Pinpoint the cell where the given text exists, returning its (x, y) midpoint coordinate. 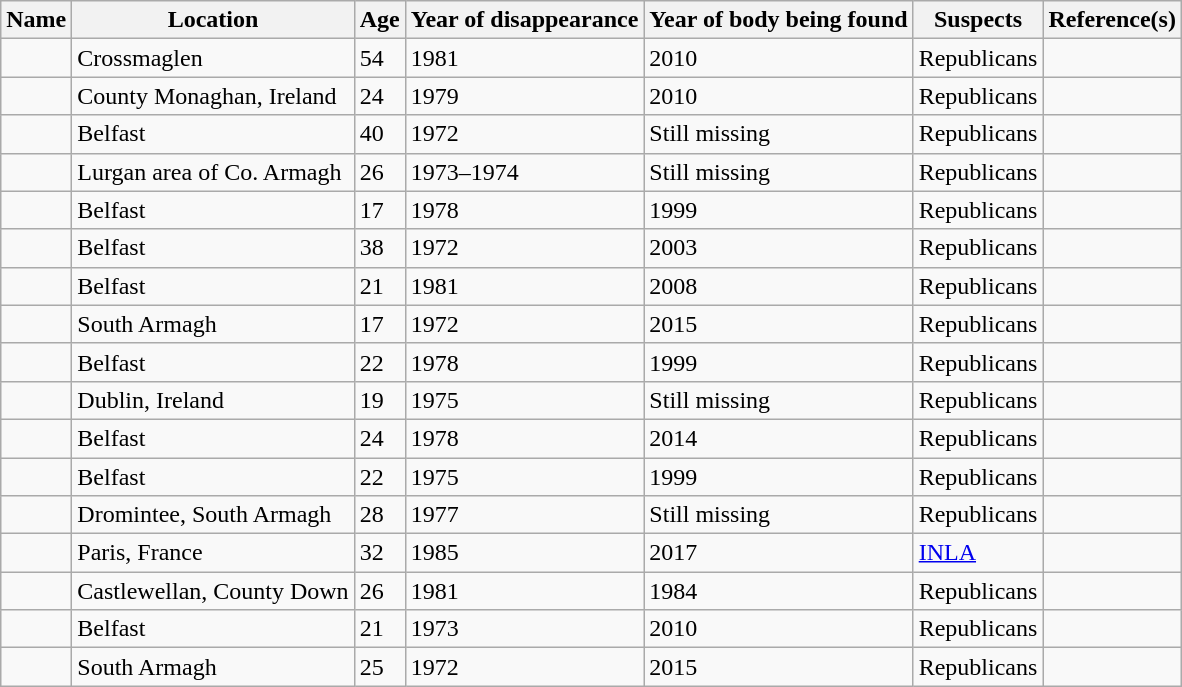
Paris, France (213, 553)
Name (36, 20)
Location (213, 20)
28 (380, 515)
Dublin, Ireland (213, 400)
2017 (778, 553)
INLA (978, 553)
1985 (524, 553)
1979 (524, 96)
Year of disappearance (524, 20)
Dromintee, South Armagh (213, 515)
25 (380, 667)
Lurgan area of Co. Armagh (213, 172)
32 (380, 553)
Crossmaglen (213, 58)
38 (380, 248)
Age (380, 20)
1973–1974 (524, 172)
2003 (778, 248)
1984 (778, 591)
Castlewellan, County Down (213, 591)
1973 (524, 629)
19 (380, 400)
Reference(s) (1112, 20)
40 (380, 134)
54 (380, 58)
2014 (778, 438)
Year of body being found (778, 20)
1977 (524, 515)
2008 (778, 286)
Suspects (978, 20)
County Monaghan, Ireland (213, 96)
